Identify which cell holds the provided text, then report its [X, Y] central coordinate. 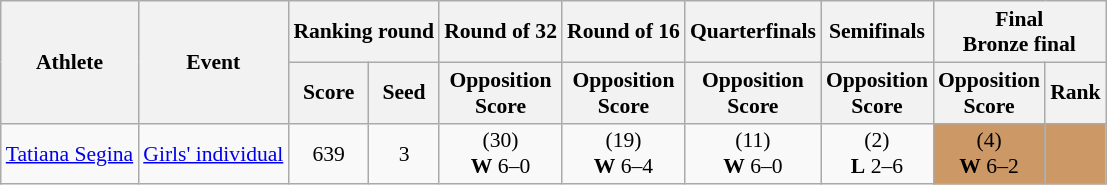
Rank [1076, 92]
Event [213, 62]
3 [404, 154]
Semifinals [877, 32]
Ranking round [364, 32]
Seed [404, 92]
(19) W 6–4 [624, 154]
Round of 32 [500, 32]
Girls' individual [213, 154]
FinalBronze final [1020, 32]
(11) W 6–0 [753, 154]
Round of 16 [624, 32]
Score [328, 92]
Athlete [70, 62]
(4) W 6–2 [989, 154]
(2) L 2–6 [877, 154]
Quarterfinals [753, 32]
Tatiana Segina [70, 154]
639 [328, 154]
(30) W 6–0 [500, 154]
